Locate the cell with the specified text and output its [X, Y] center coordinate. 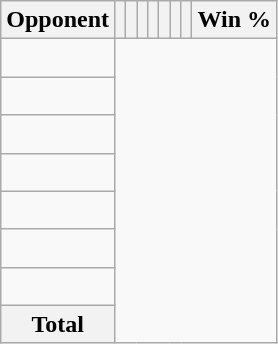
Total [58, 324]
Win % [234, 20]
Opponent [58, 20]
